Extract the (x, y) coordinate from the center of the cell holding the provided text.  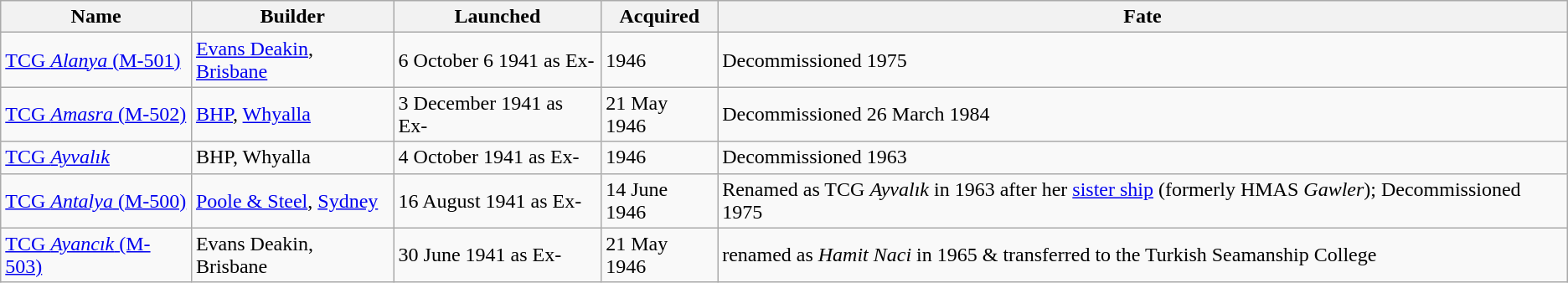
Fate (1142, 17)
Decommissioned 26 March 1984 (1142, 114)
16 August 1941 as Ex- (498, 201)
Launched (498, 17)
TCG Ayvalık (96, 157)
Poole & Steel, Sydney (292, 201)
Acquired (660, 17)
Name (96, 17)
30 June 1941 as Ex- (498, 255)
Decommissioned 1963 (1142, 157)
TCG Alanya (M-501) (96, 60)
renamed as Hamit Naci in 1965 & transferred to the Turkish Seamanship College (1142, 255)
TCG Antalya (M-500) (96, 201)
TCG Amasra (M-502) (96, 114)
Decommissioned 1975 (1142, 60)
4 October 1941 as Ex- (498, 157)
6 October 6 1941 as Ex- (498, 60)
TCG Ayancık (M-503) (96, 255)
14 June 1946 (660, 201)
3 December 1941 as Ex- (498, 114)
Renamed as TCG Ayvalık in 1963 after her sister ship (formerly HMAS Gawler); Decommissioned 1975 (1142, 201)
Builder (292, 17)
